Pinpoint the cell where the given text exists, returning its [X, Y] midpoint coordinate. 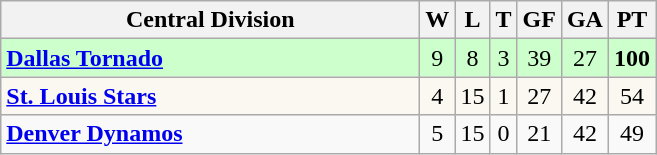
100 [632, 58]
W [438, 20]
Denver Dynamos [210, 134]
T [504, 20]
5 [438, 134]
GF [539, 20]
54 [632, 96]
8 [472, 58]
PT [632, 20]
St. Louis Stars [210, 96]
39 [539, 58]
9 [438, 58]
0 [504, 134]
49 [632, 134]
GA [584, 20]
Dallas Tornado [210, 58]
1 [504, 96]
Central Division [210, 20]
L [472, 20]
21 [539, 134]
3 [504, 58]
4 [438, 96]
